Identify which cell holds the provided text, then report its (X, Y) central coordinate. 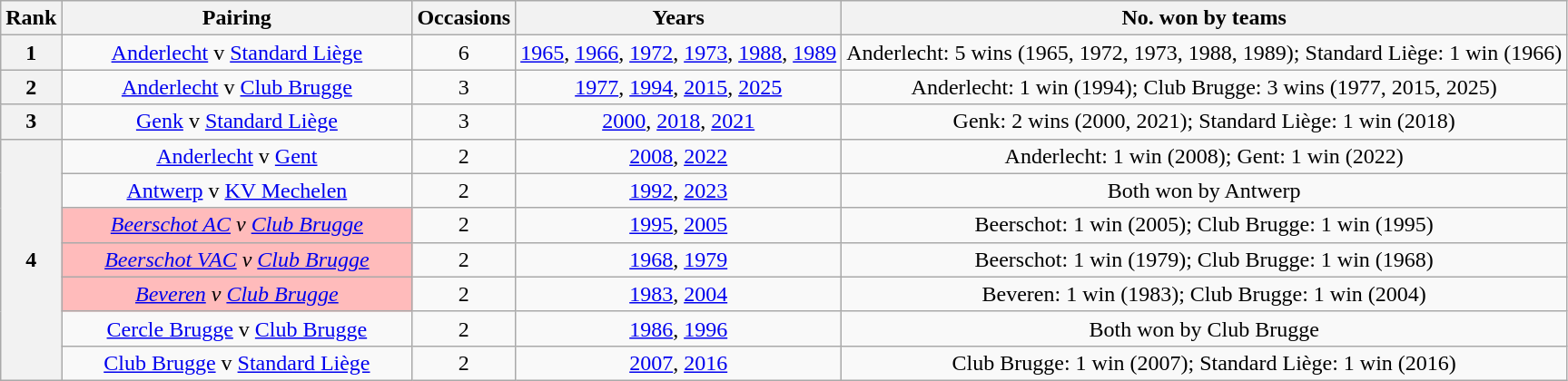
Anderlecht: 1 win (2008); Gent: 1 win (2022) (1204, 156)
1992, 2023 (679, 190)
1983, 2004 (679, 294)
Years (679, 18)
Pairing (237, 18)
1965, 1966, 1972, 1973, 1988, 1989 (679, 53)
Beerschot: 1 win (1979); Club Brugge: 1 win (1968) (1204, 259)
2008, 2022 (679, 156)
Both won by Club Brugge (1204, 328)
Beerschot AC v Club Brugge (237, 225)
Anderlecht: 1 win (1994); Club Brugge: 3 wins (1977, 2015, 2025) (1204, 87)
Beerschot: 1 win (2005); Club Brugge: 1 win (1995) (1204, 225)
1 (31, 53)
2000, 2018, 2021 (679, 122)
Rank (31, 18)
Beveren v Club Brugge (237, 294)
1977, 1994, 2015, 2025 (679, 87)
2007, 2016 (679, 363)
Antwerp v KV Mechelen (237, 190)
Occasions (464, 18)
Beerschot VAC v Club Brugge (237, 259)
1986, 1996 (679, 328)
Club Brugge: 1 win (2007); Standard Liège: 1 win (2016) (1204, 363)
Genk v Standard Liège (237, 122)
Both won by Antwerp (1204, 190)
Cercle Brugge v Club Brugge (237, 328)
No. won by teams (1204, 18)
Beveren: 1 win (1983); Club Brugge: 1 win (2004) (1204, 294)
6 (464, 53)
1968, 1979 (679, 259)
Anderlecht: 5 wins (1965, 1972, 1973, 1988, 1989); Standard Liège: 1 win (1966) (1204, 53)
Anderlecht v Club Brugge (237, 87)
Genk: 2 wins (2000, 2021); Standard Liège: 1 win (2018) (1204, 122)
1995, 2005 (679, 225)
Anderlecht v Standard Liège (237, 53)
Club Brugge v Standard Liège (237, 363)
4 (31, 259)
Anderlecht v Gent (237, 156)
